Return [X, Y] of the center of cell containing provided text 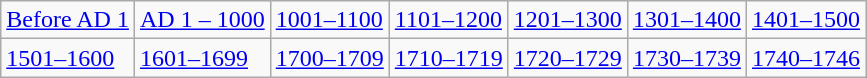
1501–1600 [68, 58]
1710–1719 [448, 58]
1101–1200 [448, 20]
1740–1746 [806, 58]
Before AD 1 [68, 20]
1720–1729 [568, 58]
1001–1100 [330, 20]
AD 1 – 1000 [202, 20]
1301–1400 [686, 20]
1601–1699 [202, 58]
1401–1500 [806, 20]
1201–1300 [568, 20]
1700–1709 [330, 58]
1730–1739 [686, 58]
